From the cell containing the given text, extract its center point as (x, y) coordinate. 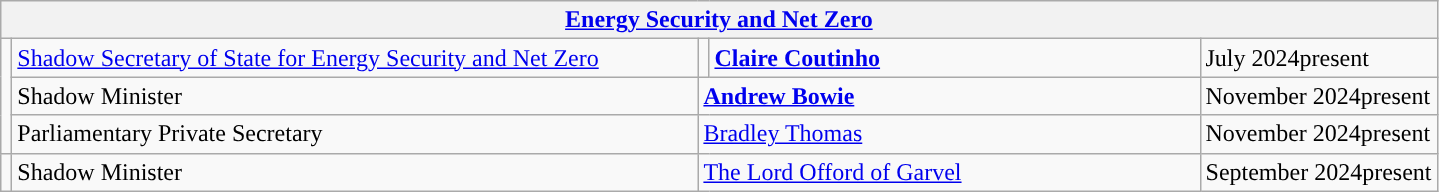
Energy Security and Net Zero (719, 20)
September 2024present (1318, 172)
Claire Coutinho (954, 58)
Bradley Thomas (949, 134)
The Lord Offord of Garvel (949, 172)
Parliamentary Private Secretary (355, 134)
Shadow Secretary of State for Energy Security and Net Zero (355, 58)
July 2024present (1318, 58)
Andrew Bowie (949, 96)
